Search for the cell housing the specified text and yield its [X, Y] center coordinate. 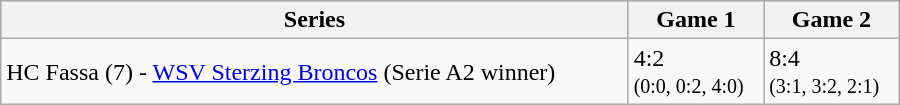
HC Fassa (7) - WSV Sterzing Broncos (Serie A2 winner) [314, 72]
Game 2 [832, 20]
4:2(0:0, 0:2, 4:0) [696, 72]
Game 1 [696, 20]
Series [314, 20]
8:4(3:1, 3:2, 2:1) [832, 72]
